Output the (X, Y) coordinate of the center of the cell containing the given text.  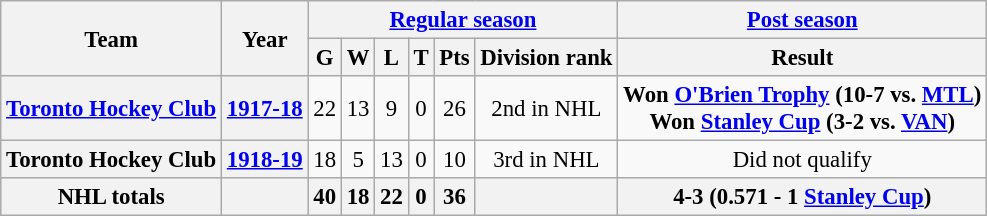
4-3 (0.571 - 1 Stanley Cup) (802, 197)
Regular season (463, 20)
Post season (802, 20)
T (421, 58)
5 (358, 160)
1918-19 (264, 160)
Division rank (546, 58)
36 (454, 197)
G (324, 58)
Pts (454, 58)
Won O'Brien Trophy (10-7 vs. MTL) Won Stanley Cup (3-2 vs. VAN) (802, 108)
Year (264, 38)
NHL totals (112, 197)
L (392, 58)
1917-18 (264, 108)
26 (454, 108)
W (358, 58)
Did not qualify (802, 160)
10 (454, 160)
Team (112, 38)
Result (802, 58)
3rd in NHL (546, 160)
2nd in NHL (546, 108)
9 (392, 108)
40 (324, 197)
